Return the (X, Y) coordinate for the center point of the cell that contains the specified text.  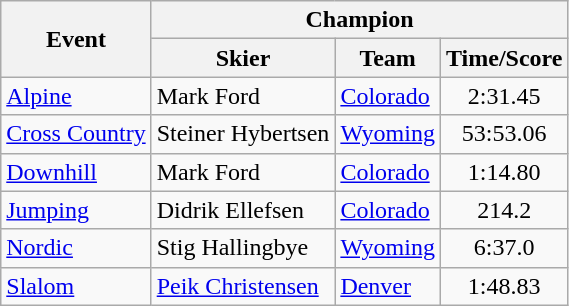
6:37.0 (504, 248)
Slalom (76, 286)
Steiner Hybertsen (243, 134)
Downhill (76, 172)
Nordic (76, 248)
Champion (360, 20)
Didrik Ellefsen (243, 210)
Cross Country (76, 134)
1:48.83 (504, 286)
Skier (243, 58)
Event (76, 39)
Team (388, 58)
Stig Hallingbye (243, 248)
Jumping (76, 210)
2:31.45 (504, 96)
Alpine (76, 96)
Time/Score (504, 58)
214.2 (504, 210)
1:14.80 (504, 172)
Denver (388, 286)
Peik Christensen (243, 286)
53:53.06 (504, 134)
